Identify which cell holds the provided text, then report its (X, Y) central coordinate. 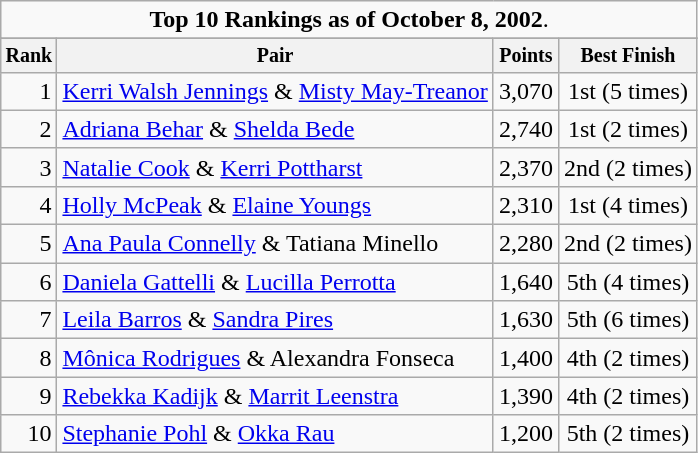
1 (29, 91)
1,630 (526, 320)
5 (29, 244)
Rank (29, 56)
3,070 (526, 91)
1,640 (526, 282)
Pair (275, 56)
Mônica Rodrigues & Alexandra Fonseca (275, 358)
1,400 (526, 358)
Daniela Gattelli & Lucilla Perrotta (275, 282)
8 (29, 358)
3 (29, 167)
1,390 (526, 396)
Rebekka Kadijk & Marrit Leenstra (275, 396)
5th (4 times) (628, 282)
Holly McPeak & Elaine Youngs (275, 205)
Stephanie Pohl & Okka Rau (275, 434)
Adriana Behar & Shelda Bede (275, 129)
Natalie Cook & Kerri Pottharst (275, 167)
2,370 (526, 167)
4 (29, 205)
Best Finish (628, 56)
9 (29, 396)
2,280 (526, 244)
5th (6 times) (628, 320)
7 (29, 320)
10 (29, 434)
Points (526, 56)
2,740 (526, 129)
Leila Barros & Sandra Pires (275, 320)
2 (29, 129)
1st (4 times) (628, 205)
1st (2 times) (628, 129)
6 (29, 282)
2,310 (526, 205)
1st (5 times) (628, 91)
1,200 (526, 434)
5th (2 times) (628, 434)
Kerri Walsh Jennings & Misty May-Treanor (275, 91)
Top 10 Rankings as of October 8, 2002. (350, 20)
Ana Paula Connelly & Tatiana Minello (275, 244)
